Determine the (x, y) coordinate at the center of the cell enclosing the given text.  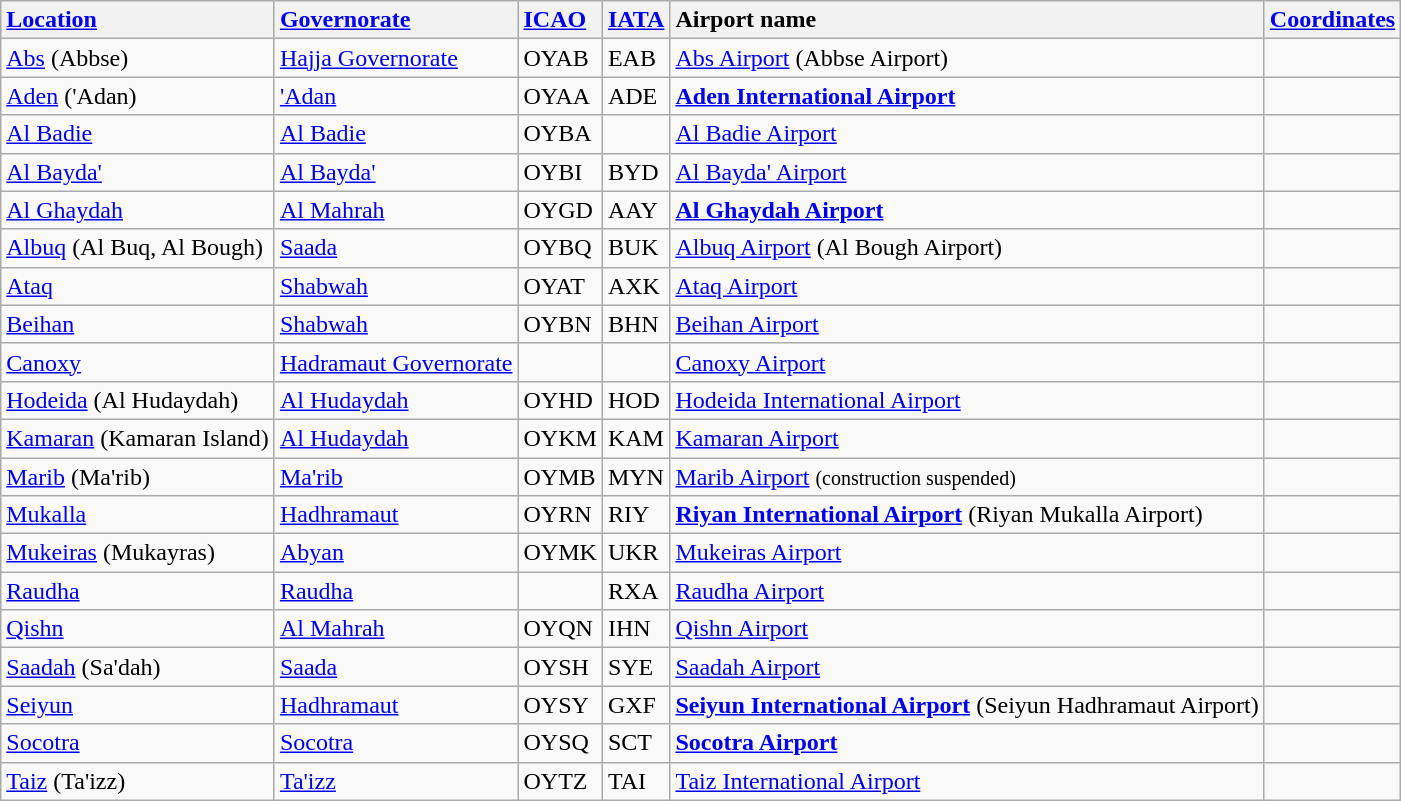
OYKM (560, 438)
Ataq (138, 286)
OYGD (560, 210)
Governorate (396, 20)
SYE (636, 667)
Saadah (Sa'dah) (138, 667)
Hadramaut Governorate (396, 362)
Al Bayda' Airport (967, 172)
Hajja Governorate (396, 58)
RXA (636, 591)
OYSQ (560, 743)
Abs Airport (Abbse Airport) (967, 58)
Raudha Airport (967, 591)
BHN (636, 324)
MYN (636, 477)
OYBI (560, 172)
Mukeiras (Mukayras) (138, 553)
Albuq Airport (Al Bough Airport) (967, 248)
Socotra Airport (967, 743)
GXF (636, 705)
Qishn Airport (967, 629)
OYSY (560, 705)
Aden ('Adan) (138, 96)
OYAT (560, 286)
OYAA (560, 96)
ADE (636, 96)
Coordinates (1332, 20)
BUK (636, 248)
OYBQ (560, 248)
AXK (636, 286)
OYMK (560, 553)
ICAO (560, 20)
UKR (636, 553)
Qishn (138, 629)
OYTZ (560, 781)
Ma'rib (396, 477)
AAY (636, 210)
Al Ghaydah Airport (967, 210)
Abs (Abbse) (138, 58)
Aden International Airport (967, 96)
OYQN (560, 629)
HOD (636, 400)
Ta'izz (396, 781)
TAI (636, 781)
Taiz International Airport (967, 781)
Canoxy (138, 362)
OYMB (560, 477)
Airport name (967, 20)
Seiyun (138, 705)
Riyan International Airport (Riyan Mukalla Airport) (967, 515)
Mukalla (138, 515)
Beihan (138, 324)
Albuq (Al Buq, Al Bough) (138, 248)
Hodeida (Al Hudaydah) (138, 400)
Marib Airport (construction suspended) (967, 477)
Kamaran (Kamaran Island) (138, 438)
Kamaran Airport (967, 438)
Seiyun International Airport (Seiyun Hadhramaut Airport) (967, 705)
'Adan (396, 96)
Canoxy Airport (967, 362)
SCT (636, 743)
Hodeida International Airport (967, 400)
KAM (636, 438)
Mukeiras Airport (967, 553)
EAB (636, 58)
IATA (636, 20)
OYRN (560, 515)
RIY (636, 515)
OYSH (560, 667)
Abyan (396, 553)
OYBA (560, 134)
OYAB (560, 58)
IHN (636, 629)
Saadah Airport (967, 667)
OYHD (560, 400)
Marib (Ma'rib) (138, 477)
OYBN (560, 324)
Location (138, 20)
Taiz (Ta'izz) (138, 781)
BYD (636, 172)
Al Badie Airport (967, 134)
Beihan Airport (967, 324)
Al Ghaydah (138, 210)
Ataq Airport (967, 286)
